From the cell containing the given text, extract its center point as [x, y] coordinate. 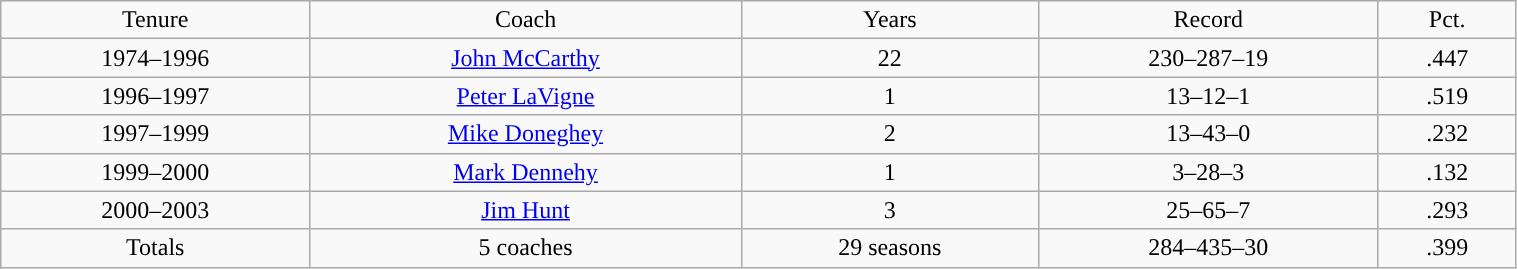
13–12–1 [1208, 96]
230–287–19 [1208, 58]
284–435–30 [1208, 248]
John McCarthy [526, 58]
Tenure [156, 20]
13–43–0 [1208, 134]
Mike Doneghey [526, 134]
Coach [526, 20]
.293 [1447, 210]
Jim Hunt [526, 210]
.399 [1447, 248]
1997–1999 [156, 134]
3–28–3 [1208, 172]
Pct. [1447, 20]
.447 [1447, 58]
Totals [156, 248]
Mark Dennehy [526, 172]
1999–2000 [156, 172]
2000–2003 [156, 210]
3 [890, 210]
.232 [1447, 134]
5 coaches [526, 248]
25–65–7 [1208, 210]
22 [890, 58]
29 seasons [890, 248]
Peter LaVigne [526, 96]
1974–1996 [156, 58]
Years [890, 20]
2 [890, 134]
.132 [1447, 172]
Record [1208, 20]
1996–1997 [156, 96]
.519 [1447, 96]
